Extract the [X, Y] coordinate from the center of the cell holding the provided text.  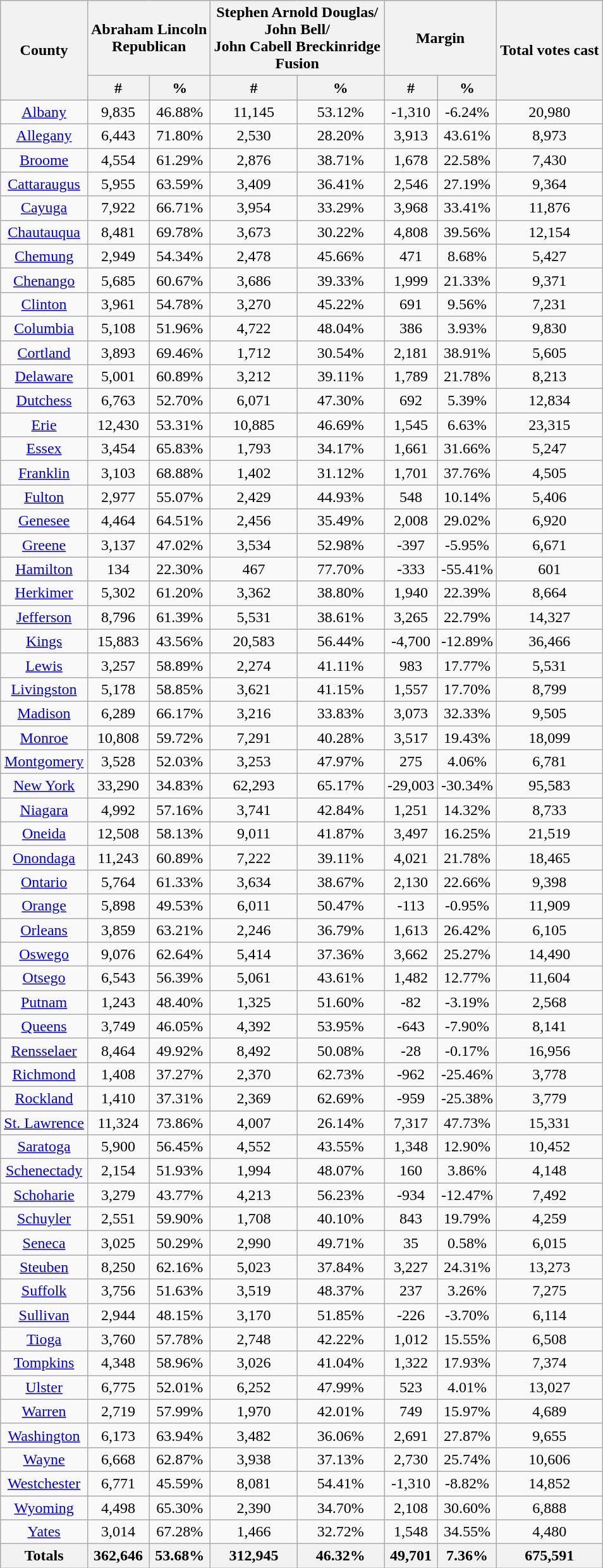
6,668 [118, 1459]
4,259 [550, 1219]
New York [44, 786]
1,548 [411, 1532]
54.41% [340, 1483]
62.87% [180, 1459]
Erie [44, 425]
Total votes cast [550, 51]
4,505 [550, 473]
3,025 [118, 1243]
51.63% [180, 1291]
Orleans [44, 930]
6,888 [550, 1508]
21,519 [550, 834]
53.95% [340, 1026]
46.88% [180, 112]
691 [411, 304]
3,621 [254, 689]
44.93% [340, 497]
58.89% [180, 665]
53.12% [340, 112]
66.17% [180, 713]
9,398 [550, 882]
386 [411, 328]
Franklin [44, 473]
Yates [44, 1532]
3.26% [468, 1291]
9,505 [550, 713]
4,021 [411, 858]
Jefferson [44, 617]
Genesee [44, 521]
51.96% [180, 328]
9,830 [550, 328]
41.04% [340, 1363]
Lewis [44, 665]
52.98% [340, 545]
Warren [44, 1411]
1,701 [411, 473]
3,227 [411, 1267]
8,664 [550, 593]
6,671 [550, 545]
27.87% [468, 1435]
9,011 [254, 834]
8,081 [254, 1483]
69.78% [180, 232]
30.60% [468, 1508]
0.58% [468, 1243]
2,429 [254, 497]
56.45% [180, 1147]
50.08% [340, 1050]
362,646 [118, 1556]
2,568 [550, 1002]
49.92% [180, 1050]
14.32% [468, 810]
3,634 [254, 882]
2,456 [254, 521]
1,322 [411, 1363]
Albany [44, 112]
30.54% [340, 352]
68.88% [180, 473]
Schenectady [44, 1171]
Niagara [44, 810]
5,764 [118, 882]
-12.47% [468, 1195]
-0.17% [468, 1050]
2,246 [254, 930]
8,213 [550, 377]
22.58% [468, 160]
47.73% [468, 1122]
-7.90% [468, 1026]
38.61% [340, 617]
46.69% [340, 425]
3,662 [411, 954]
25.74% [468, 1459]
33.29% [340, 208]
62.64% [180, 954]
42.84% [340, 810]
Rockland [44, 1098]
6,775 [118, 1387]
10,452 [550, 1147]
1,408 [118, 1074]
8.68% [468, 256]
58.13% [180, 834]
County [44, 51]
9,371 [550, 280]
5,898 [118, 906]
3,954 [254, 208]
7,317 [411, 1122]
37.76% [468, 473]
Broome [44, 160]
15,331 [550, 1122]
46.32% [340, 1556]
4,498 [118, 1508]
63.94% [180, 1435]
3,673 [254, 232]
5,427 [550, 256]
3,073 [411, 713]
4,689 [550, 1411]
67.28% [180, 1532]
38.91% [468, 352]
53.68% [180, 1556]
37.31% [180, 1098]
27.19% [468, 184]
6,015 [550, 1243]
3.93% [468, 328]
43.56% [180, 641]
15,883 [118, 641]
3,454 [118, 449]
Schuyler [44, 1219]
65.17% [340, 786]
2,730 [411, 1459]
41.11% [340, 665]
3,893 [118, 352]
33,290 [118, 786]
5,061 [254, 978]
-226 [411, 1315]
3,014 [118, 1532]
Margin [441, 38]
1,678 [411, 160]
3,265 [411, 617]
Clinton [44, 304]
33.83% [340, 713]
3.86% [468, 1171]
65.30% [180, 1508]
2,719 [118, 1411]
4,213 [254, 1195]
17.70% [468, 689]
21.33% [468, 280]
52.01% [180, 1387]
9,076 [118, 954]
Cattaraugus [44, 184]
Washington [44, 1435]
8,796 [118, 617]
35 [411, 1243]
51.60% [340, 1002]
4,148 [550, 1171]
-5.95% [468, 545]
5,023 [254, 1267]
5,685 [118, 280]
983 [411, 665]
53.31% [180, 425]
275 [411, 762]
61.33% [180, 882]
12,834 [550, 401]
9.56% [468, 304]
Tompkins [44, 1363]
12.77% [468, 978]
467 [254, 569]
6,105 [550, 930]
6,920 [550, 521]
1,545 [411, 425]
7,275 [550, 1291]
64.51% [180, 521]
5,108 [118, 328]
7,374 [550, 1363]
Saratoga [44, 1147]
5,605 [550, 352]
9,655 [550, 1435]
1,325 [254, 1002]
1,410 [118, 1098]
-82 [411, 1002]
Montgomery [44, 762]
3,938 [254, 1459]
39.56% [468, 232]
2,370 [254, 1074]
St. Lawrence [44, 1122]
22.79% [468, 617]
60.67% [180, 280]
3,270 [254, 304]
4,722 [254, 328]
Queens [44, 1026]
13,273 [550, 1267]
7,231 [550, 304]
38.67% [340, 882]
49,701 [411, 1556]
31.12% [340, 473]
18,465 [550, 858]
Rensselaer [44, 1050]
5,247 [550, 449]
1,999 [411, 280]
Oneida [44, 834]
692 [411, 401]
Steuben [44, 1267]
37.27% [180, 1074]
Essex [44, 449]
-4,700 [411, 641]
Dutchess [44, 401]
Herkimer [44, 593]
2,748 [254, 1339]
5,414 [254, 954]
1,994 [254, 1171]
52.70% [180, 401]
1,466 [254, 1532]
15.97% [468, 1411]
56.39% [180, 978]
59.72% [180, 738]
58.85% [180, 689]
-29,003 [411, 786]
23,315 [550, 425]
Stephen Arnold Douglas/John Bell/John Cabell BreckinridgeFusion [297, 38]
1,482 [411, 978]
4,348 [118, 1363]
6,771 [118, 1483]
Fulton [44, 497]
10.14% [468, 497]
2,530 [254, 136]
843 [411, 1219]
-8.82% [468, 1483]
11,145 [254, 112]
6,289 [118, 713]
134 [118, 569]
56.23% [340, 1195]
Cayuga [44, 208]
3,216 [254, 713]
8,492 [254, 1050]
9,364 [550, 184]
12,154 [550, 232]
-12.89% [468, 641]
30.22% [340, 232]
8,799 [550, 689]
Orange [44, 906]
7,492 [550, 1195]
2,977 [118, 497]
Westchester [44, 1483]
4,007 [254, 1122]
3,170 [254, 1315]
22.30% [180, 569]
-333 [411, 569]
62.69% [340, 1098]
47.02% [180, 545]
-25.46% [468, 1074]
Ontario [44, 882]
69.46% [180, 352]
11,243 [118, 858]
6,781 [550, 762]
4,552 [254, 1147]
3,362 [254, 593]
37.13% [340, 1459]
3,517 [411, 738]
Chenango [44, 280]
6,173 [118, 1435]
42.22% [340, 1339]
33.41% [468, 208]
38.71% [340, 160]
20,980 [550, 112]
26.42% [468, 930]
59.90% [180, 1219]
11,909 [550, 906]
7,430 [550, 160]
18,099 [550, 738]
38.80% [340, 593]
1,970 [254, 1411]
24.31% [468, 1267]
42.01% [340, 1411]
2,876 [254, 160]
31.66% [468, 449]
28.20% [340, 136]
3,528 [118, 762]
7,922 [118, 208]
34.83% [180, 786]
Oswego [44, 954]
Otsego [44, 978]
1,012 [411, 1339]
2,369 [254, 1098]
Columbia [44, 328]
3,253 [254, 762]
2,478 [254, 256]
25.27% [468, 954]
8,141 [550, 1026]
40.10% [340, 1219]
2,990 [254, 1243]
36.79% [340, 930]
11,876 [550, 208]
-28 [411, 1050]
3,257 [118, 665]
47.30% [340, 401]
3,779 [550, 1098]
-962 [411, 1074]
14,490 [550, 954]
10,885 [254, 425]
57.99% [180, 1411]
12,508 [118, 834]
4,992 [118, 810]
601 [550, 569]
-30.34% [468, 786]
2,181 [411, 352]
Madison [44, 713]
56.44% [340, 641]
19.43% [468, 738]
63.21% [180, 930]
3,103 [118, 473]
63.59% [180, 184]
58.96% [180, 1363]
37.36% [340, 954]
50.47% [340, 906]
Onondaga [44, 858]
15.55% [468, 1339]
-643 [411, 1026]
19.79% [468, 1219]
47.97% [340, 762]
6,011 [254, 906]
8,481 [118, 232]
40.28% [340, 738]
1,793 [254, 449]
10,606 [550, 1459]
5.39% [468, 401]
47.99% [340, 1387]
5,178 [118, 689]
5,302 [118, 593]
Putnam [44, 1002]
1,613 [411, 930]
62.73% [340, 1074]
22.66% [468, 882]
Chautauqua [44, 232]
77.70% [340, 569]
2,944 [118, 1315]
95,583 [550, 786]
160 [411, 1171]
1,789 [411, 377]
48.15% [180, 1315]
49.71% [340, 1243]
52.03% [180, 762]
3,741 [254, 810]
13,027 [550, 1387]
3,859 [118, 930]
675,591 [550, 1556]
2,551 [118, 1219]
Monroe [44, 738]
8,464 [118, 1050]
45.59% [180, 1483]
2,691 [411, 1435]
6,543 [118, 978]
4,480 [550, 1532]
749 [411, 1411]
66.71% [180, 208]
3,482 [254, 1435]
1,402 [254, 473]
1,251 [411, 810]
-55.41% [468, 569]
17.77% [468, 665]
4.01% [468, 1387]
4.06% [468, 762]
3,137 [118, 545]
2,108 [411, 1508]
57.78% [180, 1339]
6,763 [118, 401]
61.39% [180, 617]
54.34% [180, 256]
73.86% [180, 1122]
55.07% [180, 497]
Kings [44, 641]
17.93% [468, 1363]
48.37% [340, 1291]
57.16% [180, 810]
548 [411, 497]
-3.70% [468, 1315]
-934 [411, 1195]
4,554 [118, 160]
50.29% [180, 1243]
34.55% [468, 1532]
Livingston [44, 689]
1,557 [411, 689]
7.36% [468, 1556]
3,279 [118, 1195]
12,430 [118, 425]
16,956 [550, 1050]
Hamilton [44, 569]
9,835 [118, 112]
3,961 [118, 304]
Suffolk [44, 1291]
62.16% [180, 1267]
2,546 [411, 184]
29.02% [468, 521]
10,808 [118, 738]
36,466 [550, 641]
1,348 [411, 1147]
54.78% [180, 304]
12.90% [468, 1147]
32.33% [468, 713]
45.22% [340, 304]
51.85% [340, 1315]
34.17% [340, 449]
523 [411, 1387]
Sullivan [44, 1315]
4,464 [118, 521]
35.49% [340, 521]
49.53% [180, 906]
3,968 [411, 208]
Allegany [44, 136]
5,406 [550, 497]
312,945 [254, 1556]
16.25% [468, 834]
65.83% [180, 449]
3,913 [411, 136]
Delaware [44, 377]
-3.19% [468, 1002]
1,243 [118, 1002]
36.41% [340, 184]
Schoharie [44, 1195]
62,293 [254, 786]
1,940 [411, 593]
3,778 [550, 1074]
3,760 [118, 1339]
2,274 [254, 665]
71.80% [180, 136]
6,443 [118, 136]
2,390 [254, 1508]
Cortland [44, 352]
-113 [411, 906]
Abraham LincolnRepublican [149, 38]
-959 [411, 1098]
-0.95% [468, 906]
48.07% [340, 1171]
Ulster [44, 1387]
471 [411, 256]
4,808 [411, 232]
Seneca [44, 1243]
3,519 [254, 1291]
22.39% [468, 593]
Tioga [44, 1339]
5,001 [118, 377]
3,497 [411, 834]
Chemung [44, 256]
2,949 [118, 256]
8,250 [118, 1267]
48.04% [340, 328]
14,327 [550, 617]
3,026 [254, 1363]
3,686 [254, 280]
41.87% [340, 834]
11,324 [118, 1122]
Greene [44, 545]
7,222 [254, 858]
2,130 [411, 882]
43.77% [180, 1195]
6,252 [254, 1387]
37.84% [340, 1267]
Totals [44, 1556]
61.29% [180, 160]
5,900 [118, 1147]
45.66% [340, 256]
3,756 [118, 1291]
-6.24% [468, 112]
6.63% [468, 425]
6,071 [254, 401]
3,534 [254, 545]
Wyoming [44, 1508]
1,661 [411, 449]
3,749 [118, 1026]
1,708 [254, 1219]
2,154 [118, 1171]
6,114 [550, 1315]
32.72% [340, 1532]
36.06% [340, 1435]
237 [411, 1291]
1,712 [254, 352]
5,955 [118, 184]
41.15% [340, 689]
Wayne [44, 1459]
8,973 [550, 136]
3,212 [254, 377]
11,604 [550, 978]
2,008 [411, 521]
26.14% [340, 1122]
61.20% [180, 593]
20,583 [254, 641]
7,291 [254, 738]
8,733 [550, 810]
6,508 [550, 1339]
34.70% [340, 1508]
14,852 [550, 1483]
4,392 [254, 1026]
Richmond [44, 1074]
48.40% [180, 1002]
43.55% [340, 1147]
-25.38% [468, 1098]
39.33% [340, 280]
51.93% [180, 1171]
-397 [411, 545]
3,409 [254, 184]
46.05% [180, 1026]
